Return (X, Y) of the center of cell containing provided text 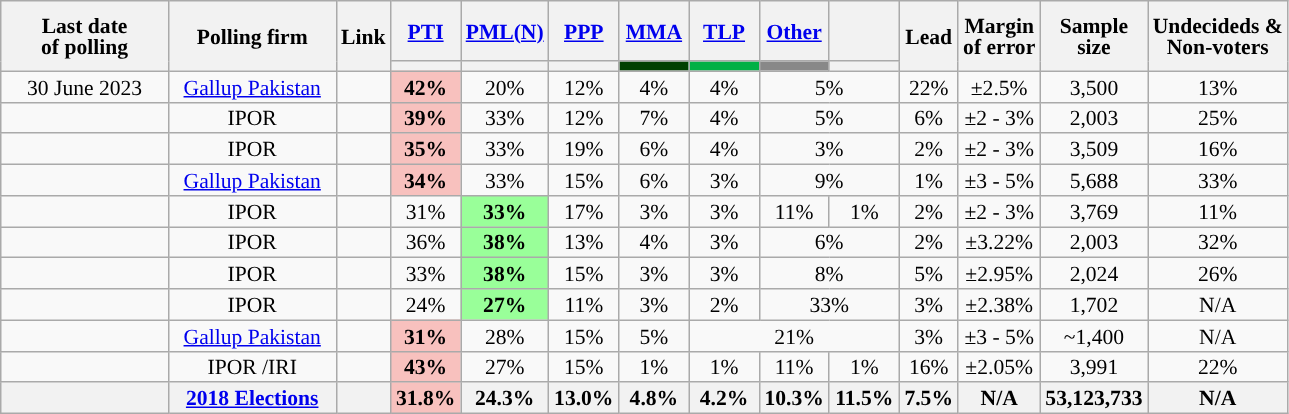
39% (426, 118)
3,769 (1094, 212)
53,123,733 (1094, 398)
PML(N) (505, 31)
19% (584, 150)
24% (426, 304)
IPOR /IRI (252, 366)
Lead (928, 36)
28% (505, 336)
32% (1218, 242)
2018 Elections (252, 398)
Marginof error (999, 36)
5,688 (1094, 180)
Samplesize (1094, 36)
±2.95% (999, 274)
42% (426, 86)
36% (426, 242)
35% (426, 150)
10.3% (794, 398)
26% (1218, 274)
1,702 (1094, 304)
3,509 (1094, 150)
3,991 (1094, 366)
8% (829, 274)
4.2% (724, 398)
9% (829, 180)
±2.38% (999, 304)
7.5% (928, 398)
17% (584, 212)
2,024 (1094, 274)
21% (794, 336)
7% (654, 118)
25% (1218, 118)
±3.22% (999, 242)
3,500 (1094, 86)
11.5% (864, 398)
Link (364, 36)
31.8% (426, 398)
PPP (584, 31)
±2.05% (999, 366)
20% (505, 86)
TLP (724, 31)
~1,400 (1094, 336)
MMA (654, 31)
PTI (426, 31)
4.8% (654, 398)
Last dateof polling (85, 36)
34% (426, 180)
30 June 2023 (85, 86)
13.0% (584, 398)
24.3% (505, 398)
±2.5% (999, 86)
Polling firm (252, 36)
Undecideds &Non-voters (1218, 36)
Other (794, 31)
43% (426, 366)
